Provide the [x, y] coordinate of the cell's center where the given text is located.  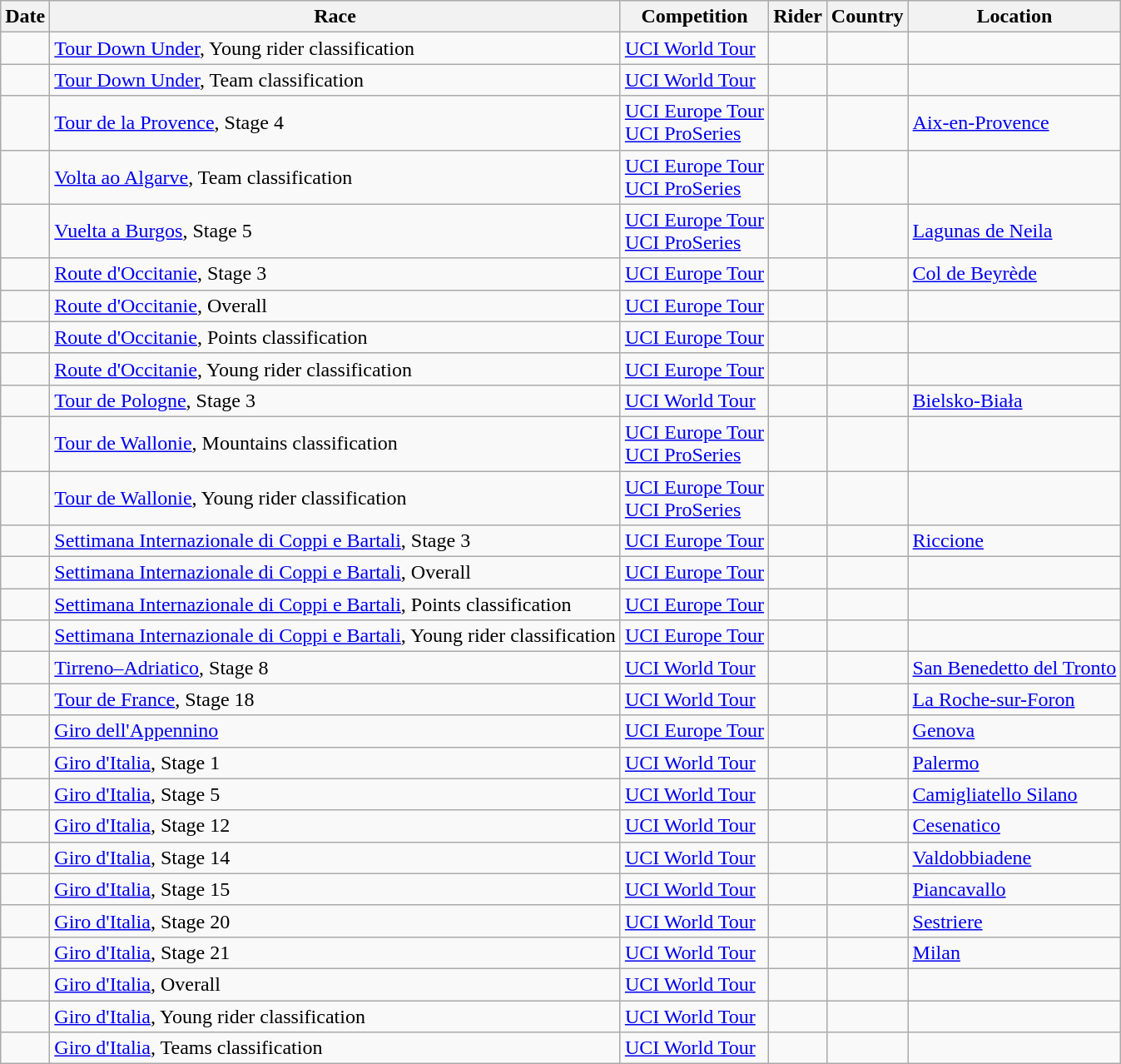
Tour de Wallonie, Mountains classification [335, 443]
Tour de France, Stage 18 [335, 699]
Tour Down Under, Young rider classification [335, 48]
Giro dell'Appennino [335, 731]
Giro d'Italia, Teams classification [335, 1048]
Tour de Pologne, Stage 3 [335, 400]
Valdobbiadene [1014, 858]
Date [25, 17]
Riccione [1014, 541]
Col de Beyrède [1014, 274]
Route d'Occitanie, Overall [335, 306]
Tour de Wallonie, Young rider classification [335, 498]
Genova [1014, 731]
La Roche-sur-Foron [1014, 699]
Aix-en-Provence [1014, 123]
Giro d'Italia, Stage 15 [335, 889]
Route d'Occitanie, Young rider classification [335, 369]
Milan [1014, 952]
Race [335, 17]
Giro d'Italia, Stage 12 [335, 826]
Bielsko-Biała [1014, 400]
Giro d'Italia, Stage 5 [335, 794]
Settimana Internazionale di Coppi e Bartali, Stage 3 [335, 541]
Volta ao Algarve, Team classification [335, 177]
Route d'Occitanie, Stage 3 [335, 274]
Giro d'Italia, Overall [335, 984]
Tour Down Under, Team classification [335, 80]
Settimana Internazionale di Coppi e Bartali, Points classification [335, 604]
Competition [694, 17]
Settimana Internazionale di Coppi e Bartali, Overall [335, 573]
Sestriere [1014, 921]
Tour de la Provence, Stage 4 [335, 123]
Location [1014, 17]
Vuelta a Burgos, Stage 5 [335, 231]
San Benedetto del Tronto [1014, 668]
Piancavallo [1014, 889]
Giro d'Italia, Stage 14 [335, 858]
Country [867, 17]
Giro d'Italia, Young rider classification [335, 1017]
Camigliatello Silano [1014, 794]
Tirreno–Adriatico, Stage 8 [335, 668]
Palermo [1014, 763]
Route d'Occitanie, Points classification [335, 337]
Rider [798, 17]
Lagunas de Neila [1014, 231]
Settimana Internazionale di Coppi e Bartali, Young rider classification [335, 636]
Giro d'Italia, Stage 1 [335, 763]
Cesenatico [1014, 826]
Giro d'Italia, Stage 21 [335, 952]
Giro d'Italia, Stage 20 [335, 921]
